From the cell containing the given text, extract its center point as (X, Y) coordinate. 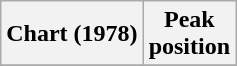
Peakposition (189, 34)
Chart (1978) (72, 34)
